Provide the (X, Y) coordinate of the cell's center where the given text is located.  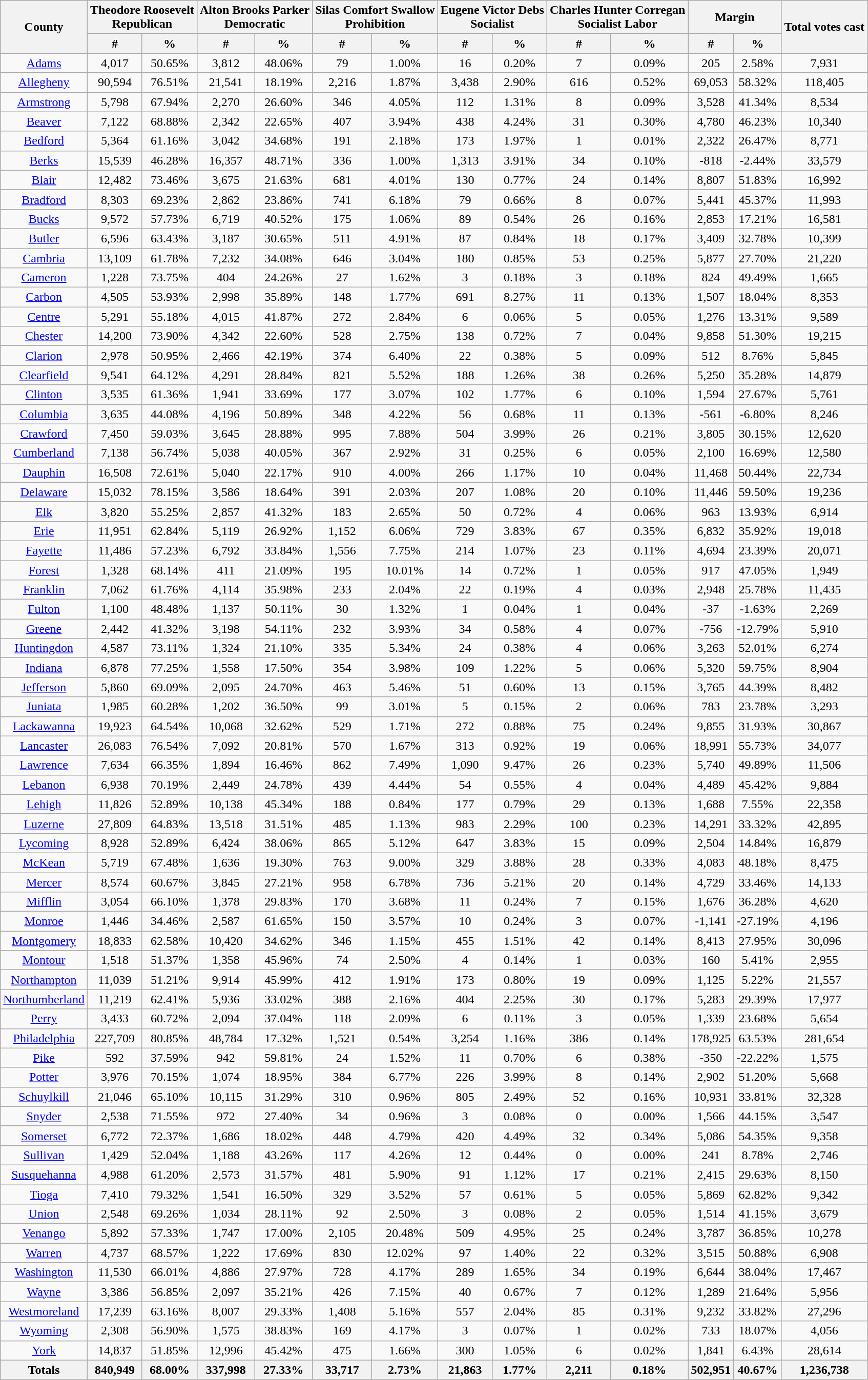
8.78% (757, 1155)
30.65% (284, 238)
33.84% (284, 550)
33.32% (757, 823)
388 (342, 999)
1,558 (225, 668)
1.26% (520, 375)
Totals (44, 1370)
4,489 (711, 785)
3,765 (711, 687)
41.34% (757, 102)
55.73% (757, 746)
32,328 (824, 1097)
Clarion (44, 356)
117 (342, 1155)
Franklin (44, 590)
733 (711, 1331)
60.28% (169, 707)
1.97% (520, 141)
16,879 (824, 843)
7,062 (115, 590)
4,988 (115, 1175)
14,200 (115, 336)
2.16% (405, 999)
2.58% (757, 63)
3,679 (824, 1214)
12.02% (405, 1253)
529 (342, 726)
2,504 (711, 843)
0.68% (520, 414)
32.78% (757, 238)
4.95% (520, 1233)
3,845 (225, 882)
-350 (711, 1058)
1,276 (711, 317)
28.11% (284, 1214)
Montour (44, 960)
10,068 (225, 726)
5,877 (711, 258)
53.93% (169, 297)
3.52% (405, 1194)
1,328 (115, 570)
118,405 (824, 83)
51 (465, 687)
865 (342, 843)
504 (465, 434)
691 (465, 297)
2.73% (405, 1370)
Monroe (44, 921)
9,855 (711, 726)
3.94% (405, 121)
23.39% (757, 550)
7,092 (225, 746)
7,450 (115, 434)
Silas Comfort SwallowProhibition (375, 17)
1.32% (405, 609)
11,468 (711, 472)
2,746 (824, 1155)
1,034 (225, 1214)
10,115 (225, 1097)
130 (465, 180)
31.29% (284, 1097)
2,548 (115, 1214)
Greene (44, 629)
14.84% (757, 843)
32.62% (284, 726)
1.62% (405, 278)
1,636 (225, 862)
Lawrence (44, 765)
York (44, 1350)
1,188 (225, 1155)
80.85% (169, 1038)
646 (342, 258)
741 (342, 199)
0.33% (650, 862)
12,620 (824, 434)
3,187 (225, 238)
18.04% (757, 297)
0.12% (650, 1292)
7,634 (115, 765)
0.67% (520, 1292)
Warren (44, 1253)
23 (579, 550)
28.84% (284, 375)
14,837 (115, 1350)
0.77% (520, 180)
34.62% (284, 941)
Blair (44, 180)
40.05% (284, 453)
3,787 (711, 1233)
67.94% (169, 102)
McKean (44, 862)
226 (465, 1077)
963 (711, 511)
61.20% (169, 1175)
3,675 (225, 180)
Fulton (44, 609)
5.52% (405, 375)
5,860 (115, 687)
1.13% (405, 823)
35.98% (284, 590)
175 (342, 219)
41.15% (757, 1214)
21,046 (115, 1097)
48.71% (284, 160)
2.84% (405, 317)
6,938 (115, 785)
21,863 (465, 1370)
Beaver (44, 121)
4,291 (225, 375)
1,556 (342, 550)
100 (579, 823)
12 (465, 1155)
1,985 (115, 707)
50.65% (169, 63)
18,991 (711, 746)
Perry (44, 1019)
3,293 (824, 707)
50.95% (169, 356)
2,308 (115, 1331)
5,283 (711, 999)
10.01% (405, 570)
92 (342, 1214)
3,409 (711, 238)
6,719 (225, 219)
33.46% (757, 882)
5,910 (824, 629)
50.88% (757, 1253)
0.66% (520, 199)
8,482 (824, 687)
16,581 (824, 219)
Armstrong (44, 102)
16,992 (824, 180)
5.21% (520, 882)
9,342 (824, 1194)
5,892 (115, 1233)
763 (342, 862)
2,853 (711, 219)
15 (579, 843)
3.07% (405, 395)
-12.79% (757, 629)
281,654 (824, 1038)
6.78% (405, 882)
2,442 (115, 629)
48.48% (169, 609)
67 (579, 531)
455 (465, 941)
4.24% (520, 121)
46.28% (169, 160)
51.37% (169, 960)
23.68% (757, 1019)
3,812 (225, 63)
2.90% (520, 83)
Somerset (44, 1136)
2.25% (520, 999)
0.85% (520, 258)
Adams (44, 63)
411 (225, 570)
Lebanon (44, 785)
439 (342, 785)
Bedford (44, 141)
Alton Brooks ParkerDemocratic (254, 17)
32 (579, 1136)
57.33% (169, 1233)
46.23% (757, 121)
62.82% (757, 1194)
420 (465, 1136)
241 (711, 1155)
69.26% (169, 1214)
150 (342, 921)
1,507 (711, 297)
4,620 (824, 902)
Wyoming (44, 1331)
4,780 (711, 121)
1,686 (225, 1136)
7.49% (405, 765)
18.02% (284, 1136)
8.27% (520, 297)
26,083 (115, 746)
53 (579, 258)
11,506 (824, 765)
16,357 (225, 160)
7.15% (405, 1292)
35.21% (284, 1292)
27.67% (757, 395)
0.01% (650, 141)
62.58% (169, 941)
1.08% (520, 492)
6,908 (824, 1253)
21,557 (824, 980)
-756 (711, 629)
0.60% (520, 687)
2.18% (405, 141)
195 (342, 570)
38.06% (284, 843)
5.41% (757, 960)
310 (342, 1097)
2,100 (711, 453)
1,566 (711, 1116)
5,956 (824, 1292)
Erie (44, 531)
942 (225, 1058)
County (44, 27)
910 (342, 472)
45.34% (284, 804)
Schuylkill (44, 1097)
1,688 (711, 804)
3,438 (465, 83)
1,074 (225, 1077)
34.08% (284, 258)
Westmoreland (44, 1311)
97 (465, 1253)
17,467 (824, 1272)
7,232 (225, 258)
-1.63% (757, 609)
1,236,738 (824, 1370)
5,320 (711, 668)
2,415 (711, 1175)
6,424 (225, 843)
17,239 (115, 1311)
169 (342, 1331)
214 (465, 550)
233 (342, 590)
1,408 (342, 1311)
21,220 (824, 258)
4.79% (405, 1136)
9,572 (115, 219)
27.21% (284, 882)
3,645 (225, 434)
0.70% (520, 1058)
60.67% (169, 882)
178,925 (711, 1038)
4.26% (405, 1155)
3,254 (465, 1038)
191 (342, 141)
14 (465, 570)
61.36% (169, 395)
1,429 (115, 1155)
13,109 (115, 258)
Allegheny (44, 83)
11,435 (824, 590)
2,322 (711, 141)
5,798 (115, 102)
3,263 (711, 648)
2,097 (225, 1292)
528 (342, 336)
2,538 (115, 1116)
58.32% (757, 83)
386 (579, 1038)
40.52% (284, 219)
Pike (44, 1058)
52.01% (757, 648)
6,914 (824, 511)
Eugene Victor DebsSocialist (492, 17)
7.55% (757, 804)
2,955 (824, 960)
Northampton (44, 980)
2,216 (342, 83)
6,878 (115, 668)
17.21% (757, 219)
36.50% (284, 707)
1.06% (405, 219)
19,018 (824, 531)
61.76% (169, 590)
20.81% (284, 746)
5,869 (711, 1194)
8,246 (824, 414)
12,996 (225, 1350)
118 (342, 1019)
87 (465, 238)
232 (342, 629)
0.61% (520, 1194)
6.40% (405, 356)
348 (342, 414)
570 (342, 746)
15,032 (115, 492)
61.65% (284, 921)
Lycoming (44, 843)
29.63% (757, 1175)
Montgomery (44, 941)
Elk (44, 511)
13,518 (225, 823)
4.01% (405, 180)
35.92% (757, 531)
66.10% (169, 902)
27.97% (284, 1272)
11,993 (824, 199)
76.51% (169, 83)
27.70% (757, 258)
18,833 (115, 941)
77.25% (169, 668)
11,530 (115, 1272)
511 (342, 238)
69,053 (711, 83)
0.44% (520, 1155)
1,514 (711, 1214)
0.92% (520, 746)
3,635 (115, 414)
0.20% (520, 63)
5.34% (405, 648)
29.39% (757, 999)
9,541 (115, 375)
8,007 (225, 1311)
Theodore RooseveltRepublican (142, 17)
35.28% (757, 375)
830 (342, 1253)
Dauphin (44, 472)
51.83% (757, 180)
4,886 (225, 1272)
44.39% (757, 687)
51.20% (757, 1077)
10,931 (711, 1097)
16 (465, 63)
41.87% (284, 317)
21.64% (757, 1292)
Charles Hunter CorreganSocialist Labor (617, 17)
227,709 (115, 1038)
475 (342, 1350)
42,895 (824, 823)
Lackawanna (44, 726)
73.46% (169, 180)
48.18% (757, 862)
2.92% (405, 453)
9,884 (824, 785)
22.17% (284, 472)
79.32% (169, 1194)
64.54% (169, 726)
9,232 (711, 1311)
1,125 (711, 980)
55.18% (169, 317)
62.41% (169, 999)
18.95% (284, 1077)
2,978 (115, 356)
30,867 (824, 726)
8,904 (824, 668)
21.10% (284, 648)
11,486 (115, 550)
13 (579, 687)
17.69% (284, 1253)
1.07% (520, 550)
958 (342, 882)
Crawford (44, 434)
1,949 (824, 570)
Butler (44, 238)
1,521 (342, 1038)
59.81% (284, 1058)
1,228 (115, 278)
6.77% (405, 1077)
29 (579, 804)
4.91% (405, 238)
18.64% (284, 492)
1.22% (520, 668)
5,086 (711, 1136)
Cambria (44, 258)
Centre (44, 317)
0.26% (650, 375)
1,665 (824, 278)
59.75% (757, 668)
28,614 (824, 1350)
1,594 (711, 395)
99 (342, 707)
8,574 (115, 882)
16.50% (284, 1194)
23.78% (757, 707)
824 (711, 278)
16.46% (284, 765)
557 (465, 1311)
91 (465, 1175)
Cameron (44, 278)
64.83% (169, 823)
972 (225, 1116)
33.81% (757, 1097)
27.40% (284, 1116)
2,466 (225, 356)
7.75% (405, 550)
3,054 (115, 902)
3,976 (115, 1077)
4,694 (711, 550)
19.30% (284, 862)
21.63% (284, 180)
22.65% (284, 121)
Sullivan (44, 1155)
3.04% (405, 258)
10,138 (225, 804)
71.55% (169, 1116)
1,894 (225, 765)
73.90% (169, 336)
75 (579, 726)
2,105 (342, 1233)
6,596 (115, 238)
840,949 (115, 1370)
5,654 (824, 1019)
2,094 (225, 1019)
49.89% (757, 765)
Luzerne (44, 823)
1,676 (711, 902)
9,858 (711, 336)
1.91% (405, 980)
29.33% (284, 1311)
729 (465, 531)
509 (465, 1233)
28 (579, 862)
2.75% (405, 336)
8,303 (115, 199)
1,324 (225, 648)
57 (465, 1194)
61.78% (169, 258)
3.57% (405, 921)
1,289 (711, 1292)
74 (342, 960)
1.40% (520, 1253)
55.25% (169, 511)
18.19% (284, 83)
8,928 (115, 843)
18.07% (757, 1331)
54 (465, 785)
1,378 (225, 902)
48,784 (225, 1038)
3.91% (520, 160)
70.19% (169, 785)
407 (342, 121)
24.70% (284, 687)
367 (342, 453)
9,589 (824, 317)
6,274 (824, 648)
5,040 (225, 472)
266 (465, 472)
18 (579, 238)
1.17% (520, 472)
40.67% (757, 1370)
73.75% (169, 278)
10,278 (824, 1233)
5,719 (115, 862)
25 (579, 1233)
66.35% (169, 765)
9.47% (520, 765)
102 (465, 395)
Northumberland (44, 999)
-818 (711, 160)
Wayne (44, 1292)
54.35% (757, 1136)
438 (465, 121)
1,747 (225, 1233)
300 (465, 1350)
Snyder (44, 1116)
Mifflin (44, 902)
27.33% (284, 1370)
Washington (44, 1272)
-1,141 (711, 921)
2,587 (225, 921)
1,841 (711, 1350)
42 (579, 941)
10,420 (225, 941)
Carbon (44, 297)
10,399 (824, 238)
52 (579, 1097)
19,923 (115, 726)
0.35% (650, 531)
22,358 (824, 804)
44.15% (757, 1116)
68.57% (169, 1253)
33,717 (342, 1370)
6,772 (115, 1136)
2.29% (520, 823)
0.79% (520, 804)
4,505 (115, 297)
27 (342, 278)
37.04% (284, 1019)
0.31% (650, 1311)
14,291 (711, 823)
56 (465, 414)
8,413 (711, 941)
3,805 (711, 434)
2,857 (225, 511)
62.84% (169, 531)
26.92% (284, 531)
27,809 (115, 823)
11,039 (115, 980)
1,339 (711, 1019)
19,215 (824, 336)
917 (711, 570)
90,594 (115, 83)
56.85% (169, 1292)
33.02% (284, 999)
783 (711, 707)
728 (342, 1272)
69.09% (169, 687)
89 (465, 219)
28.88% (284, 434)
0.55% (520, 785)
6.06% (405, 531)
14,879 (824, 375)
8,771 (824, 141)
2,449 (225, 785)
109 (465, 668)
4,015 (225, 317)
50.11% (284, 609)
1.05% (520, 1350)
1.51% (520, 941)
336 (342, 160)
0.32% (650, 1253)
64.12% (169, 375)
0.34% (650, 1136)
448 (342, 1136)
68.14% (169, 570)
4.49% (520, 1136)
-22.22% (757, 1058)
1,358 (225, 960)
13.93% (757, 511)
0.30% (650, 121)
5,119 (225, 531)
8.76% (757, 356)
8,150 (824, 1175)
7,931 (824, 63)
4,083 (711, 862)
44.08% (169, 414)
0.80% (520, 980)
9,914 (225, 980)
11,826 (115, 804)
7.88% (405, 434)
11,219 (115, 999)
Total votes cast (824, 27)
1.31% (520, 102)
56.90% (169, 1331)
112 (465, 102)
3,433 (115, 1019)
57.23% (169, 550)
681 (342, 180)
52.04% (169, 1155)
313 (465, 746)
5.90% (405, 1175)
73.11% (169, 648)
2.49% (520, 1097)
1,313 (465, 160)
3,042 (225, 141)
65.10% (169, 1097)
24.26% (284, 278)
8,807 (711, 180)
9.00% (405, 862)
51.21% (169, 980)
Juniata (44, 707)
1.67% (405, 746)
-27.19% (757, 921)
1.12% (520, 1175)
1.15% (405, 941)
616 (579, 83)
4,114 (225, 590)
2,270 (225, 102)
8,475 (824, 862)
Lancaster (44, 746)
384 (342, 1077)
31.93% (757, 726)
Bucks (44, 219)
5.12% (405, 843)
1.16% (520, 1038)
23.86% (284, 199)
170 (342, 902)
20.48% (405, 1233)
1,541 (225, 1194)
337,998 (225, 1370)
59.50% (757, 492)
4,017 (115, 63)
34.68% (284, 141)
821 (342, 375)
85 (579, 1311)
14,133 (824, 882)
17,977 (824, 999)
2,211 (579, 1370)
22.60% (284, 336)
4.44% (405, 785)
13.31% (757, 317)
50.44% (757, 472)
5,250 (711, 375)
72.37% (169, 1136)
647 (465, 843)
4,729 (711, 882)
Chester (44, 336)
2,902 (711, 1077)
5,761 (824, 395)
5,364 (115, 141)
1,222 (225, 1253)
5.22% (757, 980)
1,137 (225, 609)
6.43% (757, 1350)
36.28% (757, 902)
76.54% (169, 746)
17 (579, 1175)
19,236 (824, 492)
6.18% (405, 199)
354 (342, 668)
67.48% (169, 862)
5,441 (711, 199)
Forest (44, 570)
31.51% (284, 823)
57.73% (169, 219)
45.96% (284, 960)
26.60% (284, 102)
4.05% (405, 102)
10,340 (824, 121)
138 (465, 336)
30,096 (824, 941)
33,579 (824, 160)
78.15% (169, 492)
2,862 (225, 199)
5.16% (405, 1311)
1,100 (115, 609)
5,291 (115, 317)
63.16% (169, 1311)
2.65% (405, 511)
-37 (711, 609)
374 (342, 356)
3.01% (405, 707)
Berks (44, 160)
8,534 (824, 102)
1.52% (405, 1058)
15,539 (115, 160)
4,587 (115, 648)
4,342 (225, 336)
16.69% (757, 453)
45.99% (284, 980)
5.46% (405, 687)
68.00% (169, 1370)
1,941 (225, 395)
Fayette (44, 550)
1.66% (405, 1350)
72.61% (169, 472)
30.15% (757, 434)
3.98% (405, 668)
21,541 (225, 83)
2,948 (711, 590)
1,202 (225, 707)
7,122 (115, 121)
Columbia (44, 414)
Delaware (44, 492)
2.03% (405, 492)
2,573 (225, 1175)
Potter (44, 1077)
42.19% (284, 356)
0.88% (520, 726)
4,737 (115, 1253)
56.74% (169, 453)
59.03% (169, 434)
481 (342, 1175)
Indiana (44, 668)
Philadelphia (44, 1038)
Cumberland (44, 453)
3,547 (824, 1116)
1.71% (405, 726)
63.43% (169, 238)
69.23% (169, 199)
983 (465, 823)
3.88% (520, 862)
412 (342, 980)
5,038 (225, 453)
37.59% (169, 1058)
0.52% (650, 83)
11,446 (711, 492)
43.26% (284, 1155)
3,386 (115, 1292)
3,198 (225, 629)
5,740 (711, 765)
Clinton (44, 395)
502,951 (711, 1370)
592 (115, 1058)
66.01% (169, 1272)
49.49% (757, 278)
38.04% (757, 1272)
Huntingdon (44, 648)
6,832 (711, 531)
51.30% (757, 336)
4.00% (405, 472)
1,090 (465, 765)
-561 (711, 414)
61.16% (169, 141)
207 (465, 492)
26.47% (757, 141)
38.83% (284, 1331)
3.93% (405, 629)
27,296 (824, 1311)
5,936 (225, 999)
50 (465, 511)
6,644 (711, 1272)
33.82% (757, 1311)
47.05% (757, 570)
12,580 (824, 453)
160 (711, 960)
5,845 (824, 356)
289 (465, 1272)
995 (342, 434)
68.88% (169, 121)
7,410 (115, 1194)
21.09% (284, 570)
Tioga (44, 1194)
24.78% (284, 785)
2.09% (405, 1019)
20,071 (824, 550)
36.85% (757, 1233)
-6.80% (757, 414)
34,077 (824, 746)
3.68% (405, 902)
2,095 (225, 687)
6,792 (225, 550)
736 (465, 882)
183 (342, 511)
1,152 (342, 531)
Venango (44, 1233)
463 (342, 687)
17.00% (284, 1233)
180 (465, 258)
335 (342, 648)
Mercer (44, 882)
7,138 (115, 453)
29.83% (284, 902)
25.78% (757, 590)
38 (579, 375)
5,668 (824, 1077)
45.37% (757, 199)
3,535 (115, 395)
4,056 (824, 1331)
33.69% (284, 395)
1.87% (405, 83)
3,528 (711, 102)
16,508 (115, 472)
3,515 (711, 1253)
0.58% (520, 629)
805 (465, 1097)
205 (711, 63)
51.85% (169, 1350)
54.11% (284, 629)
17.32% (284, 1038)
148 (342, 297)
27.95% (757, 941)
Lehigh (44, 804)
2,269 (824, 609)
40 (465, 1292)
12,482 (115, 180)
1,446 (115, 921)
31.57% (284, 1175)
-2.44% (757, 160)
1.65% (520, 1272)
22,734 (824, 472)
2,342 (225, 121)
11,951 (115, 531)
2,998 (225, 297)
Bradford (44, 199)
426 (342, 1292)
862 (342, 765)
Union (44, 1214)
Clearfield (44, 375)
34.46% (169, 921)
485 (342, 823)
50.89% (284, 414)
512 (711, 356)
Jefferson (44, 687)
Margin (735, 17)
63.53% (757, 1038)
70.15% (169, 1077)
17.50% (284, 668)
9,358 (824, 1136)
48.06% (284, 63)
4.22% (405, 414)
60.72% (169, 1019)
Susquehanna (44, 1175)
35.89% (284, 297)
3,820 (115, 511)
3,586 (225, 492)
1,518 (115, 960)
391 (342, 492)
8,353 (824, 297)
